Output the (X, Y) coordinate of the center of the cell containing the given text.  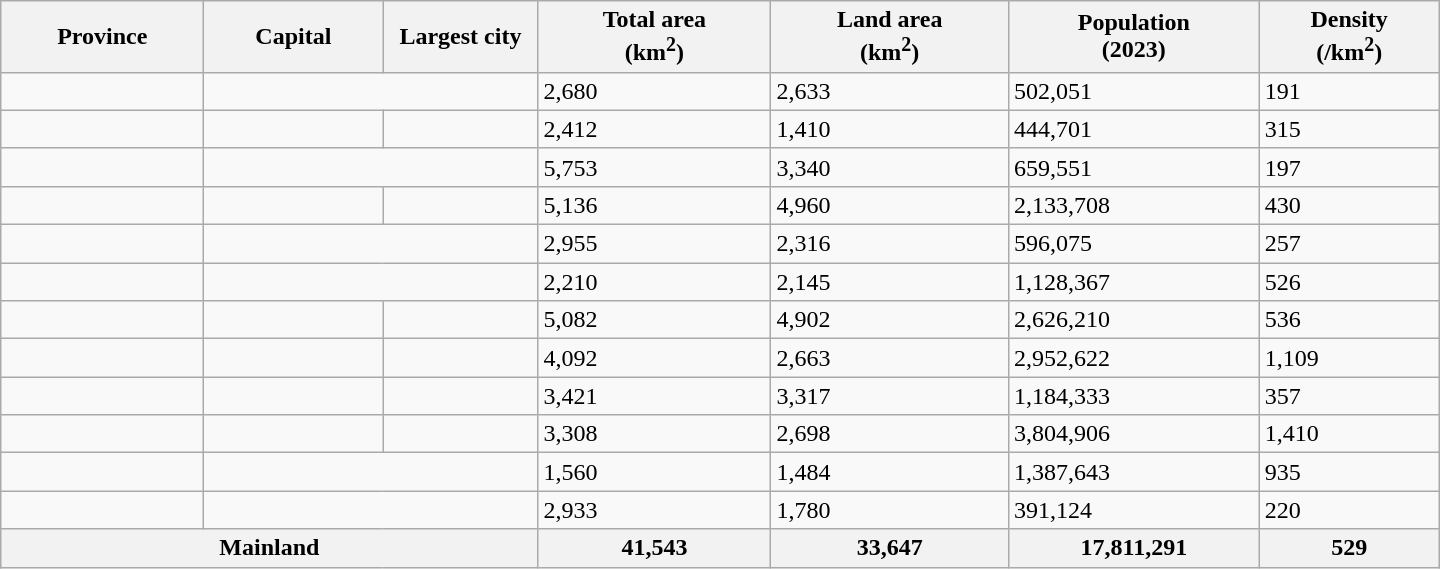
2,952,622 (1134, 358)
3,804,906 (1134, 434)
191 (1349, 91)
41,543 (654, 548)
3,340 (890, 167)
4,960 (890, 205)
2,412 (654, 129)
357 (1349, 396)
3,317 (890, 396)
Largest city (460, 37)
Population(2023) (1134, 37)
Land area(km2) (890, 37)
2,145 (890, 282)
526 (1349, 282)
596,075 (1134, 244)
391,124 (1134, 510)
Mainland (270, 548)
197 (1349, 167)
2,316 (890, 244)
5,136 (654, 205)
33,647 (890, 548)
315 (1349, 129)
2,133,708 (1134, 205)
5,753 (654, 167)
220 (1349, 510)
1,128,367 (1134, 282)
4,902 (890, 320)
Density(/km2) (1349, 37)
529 (1349, 548)
17,811,291 (1134, 548)
2,633 (890, 91)
935 (1349, 472)
1,184,333 (1134, 396)
4,092 (654, 358)
2,933 (654, 510)
257 (1349, 244)
Province (102, 37)
2,210 (654, 282)
2,663 (890, 358)
Total area(km2) (654, 37)
2,698 (890, 434)
1,484 (890, 472)
536 (1349, 320)
659,551 (1134, 167)
430 (1349, 205)
2,680 (654, 91)
Capital (294, 37)
2,955 (654, 244)
3,308 (654, 434)
1,387,643 (1134, 472)
5,082 (654, 320)
2,626,210 (1134, 320)
3,421 (654, 396)
444,701 (1134, 129)
1,560 (654, 472)
1,109 (1349, 358)
502,051 (1134, 91)
1,780 (890, 510)
